Find where the given text appears and provide that cell's center as (X, Y) coordinate. 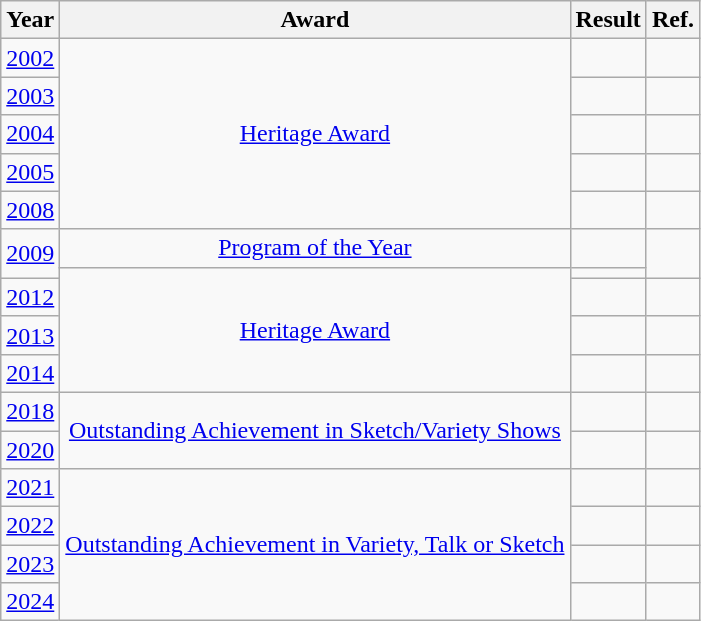
2024 (30, 602)
Outstanding Achievement in Variety, Talk or Sketch (315, 545)
2012 (30, 297)
Program of the Year (315, 248)
Outstanding Achievement in Sketch/Variety Shows (315, 430)
2013 (30, 335)
2008 (30, 210)
2014 (30, 373)
Year (30, 20)
2005 (30, 172)
2018 (30, 411)
2002 (30, 58)
2020 (30, 449)
2021 (30, 488)
Result (608, 20)
Award (315, 20)
Ref. (672, 20)
2022 (30, 526)
2023 (30, 564)
2009 (30, 254)
2003 (30, 96)
2004 (30, 134)
